Pinpoint the cell where the given text exists, returning its (x, y) midpoint coordinate. 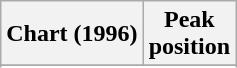
Peakposition (189, 34)
Chart (1996) (72, 34)
